Return the (X, Y) coordinate for the center point of the cell that contains the specified text.  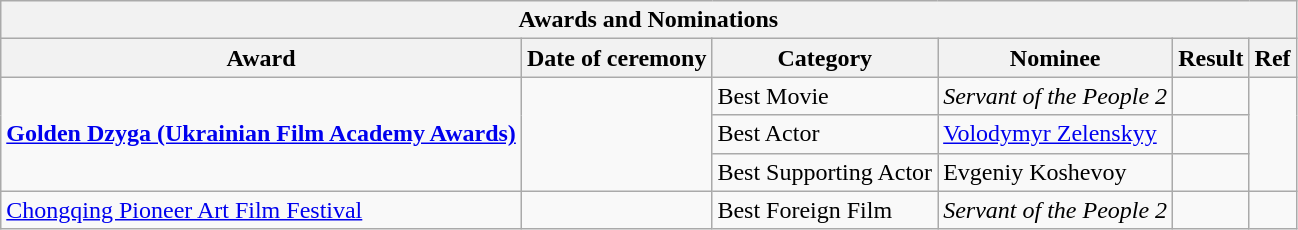
Evgeniy Koshevoy (1056, 172)
Golden Dzyga (Ukrainian Film Academy Awards) (262, 134)
Date of ceremony (616, 58)
Category (825, 58)
Best Actor (825, 134)
Chongqing Pioneer Art Film Festival (262, 210)
Result (1211, 58)
Best Movie (825, 96)
Best Supporting Actor (825, 172)
Best Foreign Film (825, 210)
Award (262, 58)
Awards and Nominations (648, 20)
Nominee (1056, 58)
Ref (1272, 58)
Volodymyr Zelenskyy (1056, 134)
